Search for the cell housing the specified text and yield its (X, Y) center coordinate. 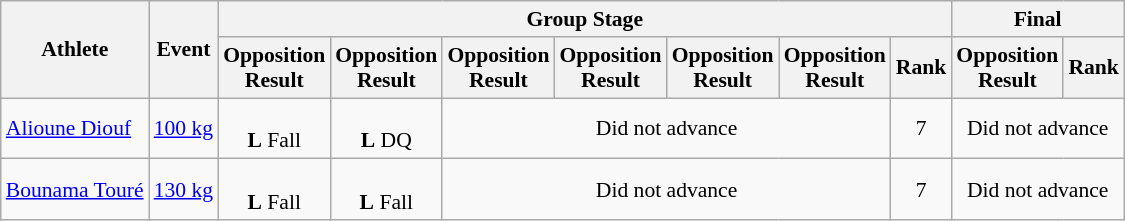
Group Stage (584, 19)
Event (184, 50)
130 kg (184, 190)
Alioune Diouf (75, 128)
Athlete (75, 50)
Bounama Touré (75, 190)
L DQ (386, 128)
100 kg (184, 128)
Final (1038, 19)
